Search for the cell housing the specified text and yield its (X, Y) center coordinate. 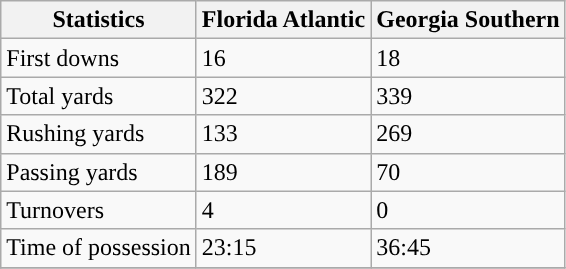
322 (283, 96)
Rushing yards (99, 134)
18 (468, 58)
189 (283, 172)
Turnovers (99, 210)
23:15 (283, 248)
269 (468, 134)
Georgia Southern (468, 20)
0 (468, 210)
16 (283, 58)
133 (283, 134)
Florida Atlantic (283, 20)
339 (468, 96)
36:45 (468, 248)
4 (283, 210)
First downs (99, 58)
Statistics (99, 20)
70 (468, 172)
Total yards (99, 96)
Passing yards (99, 172)
Time of possession (99, 248)
